From the cell containing the given text, extract its center point as (x, y) coordinate. 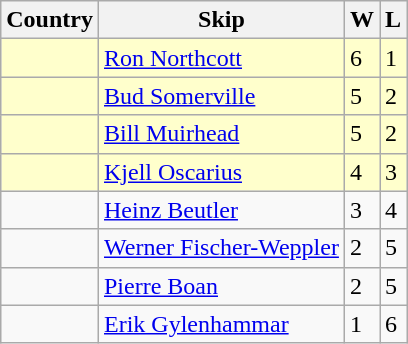
L (394, 20)
Werner Fischer-Weppler (221, 248)
Skip (221, 20)
Kjell Oscarius (221, 172)
Bill Muirhead (221, 134)
Bud Somerville (221, 96)
W (362, 20)
Heinz Beutler (221, 210)
Country (50, 20)
Ron Northcott (221, 58)
Erik Gylenhammar (221, 324)
Pierre Boan (221, 286)
